Determine the (x, y) coordinate at the center of the cell enclosing the given text.  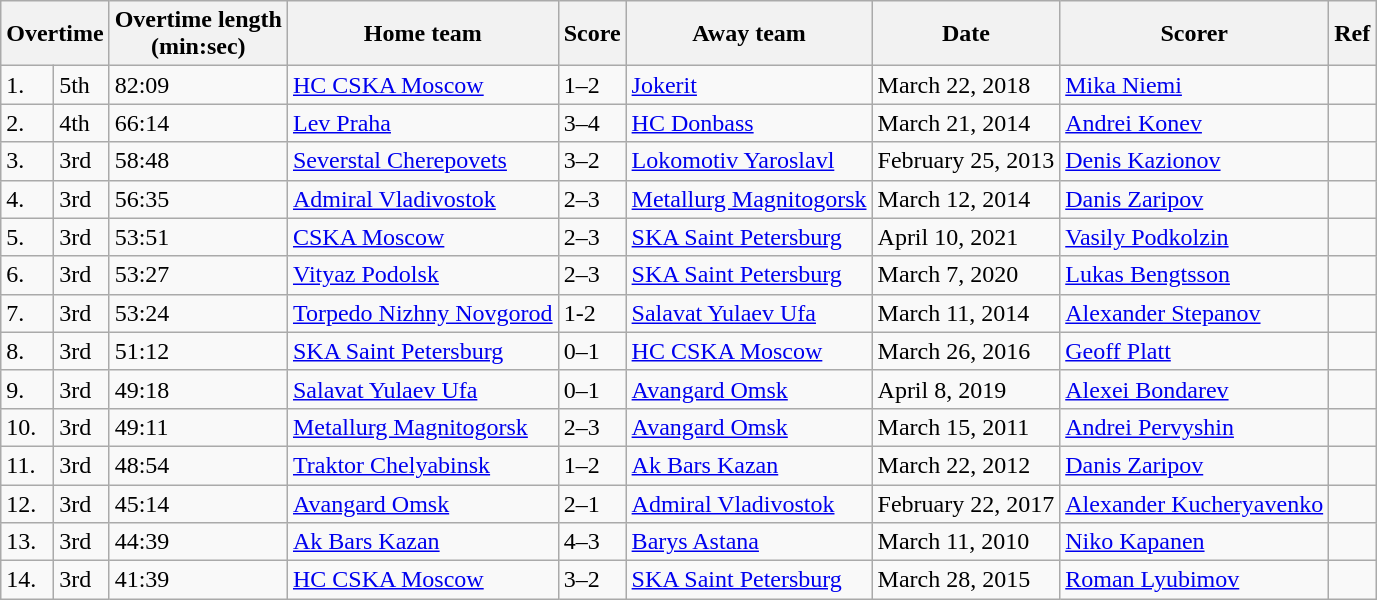
April 10, 2021 (966, 237)
53:27 (198, 275)
66:14 (198, 123)
Home team (422, 34)
February 22, 2017 (966, 503)
Barys Astana (749, 542)
1. (28, 85)
Lukas Bengtsson (1194, 275)
Date (966, 34)
April 8, 2019 (966, 389)
March 21, 2014 (966, 123)
Mika Niemi (1194, 85)
Vasily Podkolzin (1194, 237)
2. (28, 123)
Away team (749, 34)
Andrei Konev (1194, 123)
March 11, 2014 (966, 313)
41:39 (198, 580)
49:11 (198, 427)
March 22, 2018 (966, 85)
February 25, 2013 (966, 161)
Alexei Bondarev (1194, 389)
Denis Kazionov (1194, 161)
8. (28, 351)
45:14 (198, 503)
53:51 (198, 237)
5th (82, 85)
3. (28, 161)
Vityaz Podolsk (422, 275)
March 7, 2020 (966, 275)
48:54 (198, 465)
4–3 (592, 542)
Andrei Pervyshin (1194, 427)
Traktor Chelyabinsk (422, 465)
Alexander Kucheryavenko (1194, 503)
Lev Praha (422, 123)
Severstal Cherepovets (422, 161)
CSKA Moscow (422, 237)
Overtime length(min:sec) (198, 34)
7. (28, 313)
March 26, 2016 (966, 351)
9. (28, 389)
Alexander Stepanov (1194, 313)
Score (592, 34)
HC Donbass (749, 123)
6. (28, 275)
Scorer (1194, 34)
Overtime (55, 34)
4th (82, 123)
14. (28, 580)
Lokomotiv Yaroslavl (749, 161)
2–1 (592, 503)
11. (28, 465)
March 22, 2012 (966, 465)
Torpedo Nizhny Novgorod (422, 313)
March 28, 2015 (966, 580)
13. (28, 542)
Niko Kapanen (1194, 542)
5. (28, 237)
Ref (1352, 34)
51:12 (198, 351)
Jokerit (749, 85)
53:24 (198, 313)
12. (28, 503)
3–4 (592, 123)
44:39 (198, 542)
10. (28, 427)
56:35 (198, 199)
March 12, 2014 (966, 199)
Roman Lyubimov (1194, 580)
March 15, 2011 (966, 427)
4. (28, 199)
March 11, 2010 (966, 542)
49:18 (198, 389)
Geoff Platt (1194, 351)
58:48 (198, 161)
82:09 (198, 85)
1-2 (592, 313)
